Return [x, y] of the center of cell containing provided text 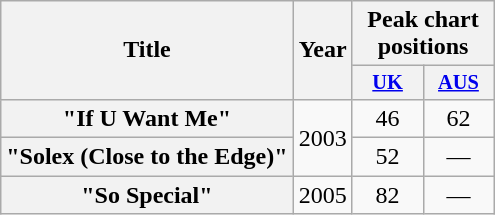
"If U Want Me" [147, 118]
46 [388, 118]
Peak chart positions [423, 34]
2003 [322, 137]
52 [388, 157]
62 [458, 118]
"Solex (Close to the Edge)" [147, 157]
UK [388, 83]
Title [147, 50]
2005 [322, 195]
Year [322, 50]
AUS [458, 83]
"So Special" [147, 195]
82 [388, 195]
